Search for the cell housing the specified text and yield its (X, Y) center coordinate. 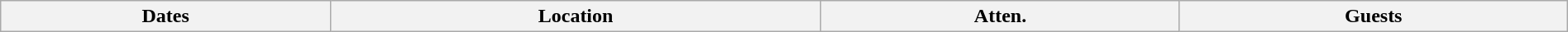
Dates (165, 16)
Location (576, 16)
Guests (1373, 16)
Atten. (1001, 16)
